Find where the given text appears and provide that cell's center as [X, Y] coordinate. 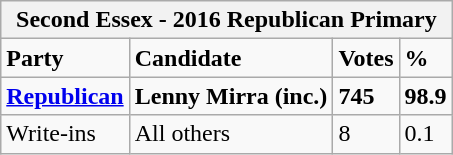
0.1 [426, 134]
All others [231, 134]
Party [65, 58]
98.9 [426, 96]
745 [366, 96]
Second Essex - 2016 Republican Primary [226, 20]
Write-ins [65, 134]
Candidate [231, 58]
Republican [65, 96]
Lenny Mirra (inc.) [231, 96]
Votes [366, 58]
8 [366, 134]
% [426, 58]
